Detect which cell encompasses the target text, then output its (x, y) center coordinate. 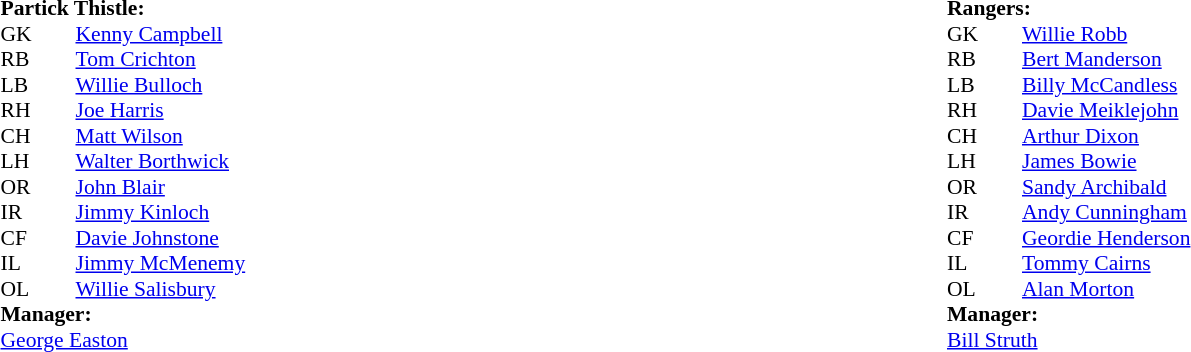
Davie Meiklejohn (1106, 111)
Jimmy McMenemy (161, 263)
Tom Crichton (161, 59)
Walter Borthwick (161, 161)
Geordie Henderson (1106, 238)
Joe Harris (161, 111)
Kenny Campbell (161, 34)
Willie Robb (1106, 34)
Andy Cunningham (1106, 213)
James Bowie (1106, 161)
Tommy Cairns (1106, 263)
Davie Johnstone (161, 238)
Billy McCandless (1106, 85)
Willie Bulloch (161, 85)
John Blair (161, 187)
Sandy Archibald (1106, 187)
Arthur Dixon (1106, 136)
Matt Wilson (161, 136)
Willie Salisbury (161, 289)
Bert Manderson (1106, 59)
Alan Morton (1106, 289)
Jimmy Kinloch (161, 213)
